Pinpoint the cell where the given text exists, returning its (X, Y) midpoint coordinate. 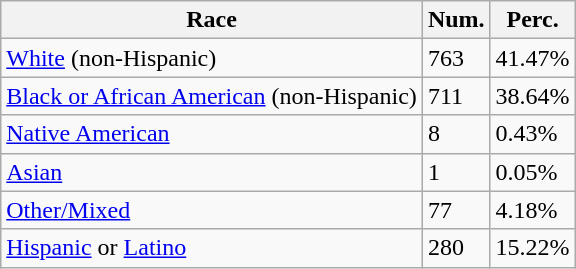
Native American (212, 134)
280 (456, 248)
Asian (212, 172)
Num. (456, 20)
8 (456, 134)
77 (456, 210)
41.47% (532, 58)
White (non-Hispanic) (212, 58)
38.64% (532, 96)
Perc. (532, 20)
Race (212, 20)
Hispanic or Latino (212, 248)
0.43% (532, 134)
Black or African American (non-Hispanic) (212, 96)
15.22% (532, 248)
4.18% (532, 210)
763 (456, 58)
Other/Mixed (212, 210)
1 (456, 172)
711 (456, 96)
0.05% (532, 172)
